For the text-containing cell, return its midpoint in (x, y) coordinate format. 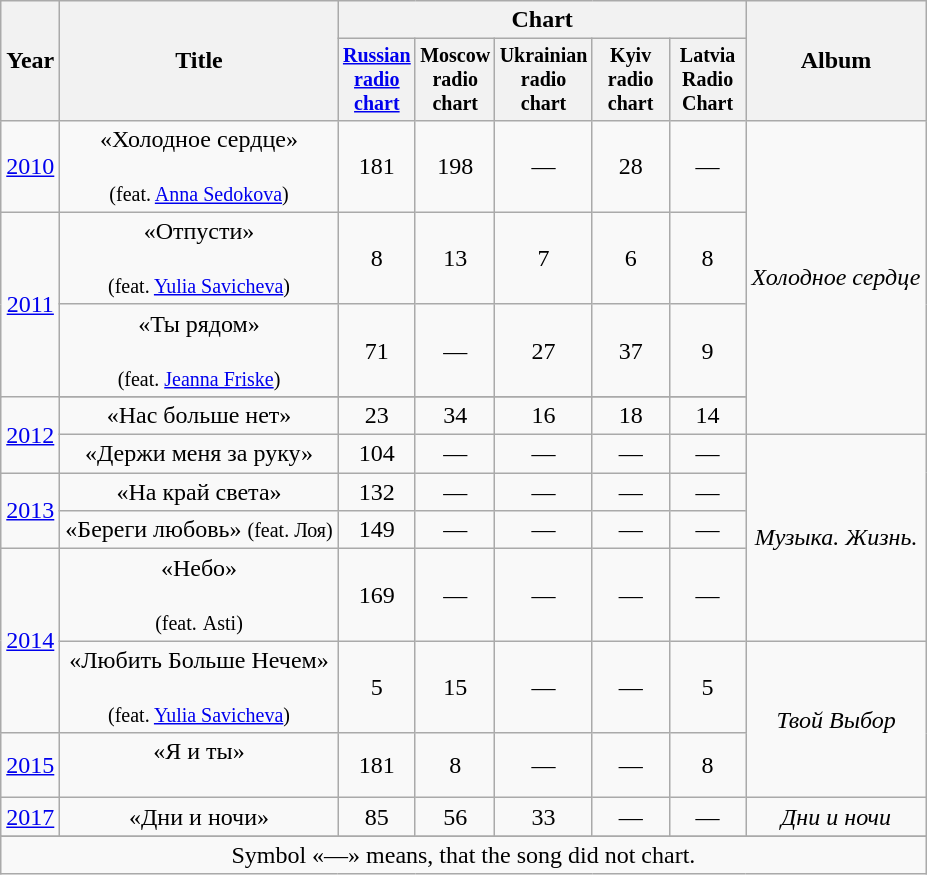
Title (199, 61)
71 (376, 350)
«На край света» (199, 492)
«Береги любовь» (feat. Лоя) (199, 530)
2015 (30, 766)
2010 (30, 166)
«Дни и ночи» (199, 817)
«Держи меня за руку» (199, 454)
34 (454, 415)
Year (30, 61)
«Ты рядом»(feat. Jeanna Friske) (199, 350)
Холодное сердце (836, 277)
149 (376, 530)
85 (376, 817)
Дни и ночи (836, 817)
Moscow radio chart (454, 80)
198 (454, 166)
Album (836, 61)
27 (544, 350)
7 (544, 258)
15 (454, 687)
9 (708, 350)
Ukrainian radio chart (544, 80)
«Отпусти»(feat. Yulia Savicheva) (199, 258)
«Я и ты» (199, 766)
33 (544, 817)
6 (630, 258)
2013 (30, 511)
2014 (30, 641)
Latvia Radio Chart (708, 80)
132 (376, 492)
28 (630, 166)
13 (454, 258)
«Любить Больше Нечем»(feat. Yulia Savicheva) (199, 687)
23 (376, 415)
Symbol «—» means, that the song did not chart. (464, 855)
104 (376, 454)
14 (708, 415)
16 (544, 415)
2012 (30, 434)
56 (454, 817)
37 (630, 350)
169 (376, 595)
18 (630, 415)
2017 (30, 817)
«Холодное сердце»(feat. Anna Sedokova) (199, 166)
2011 (30, 304)
Kyiv radio chart (630, 80)
Музыка. Жизнь. (836, 538)
«Небо»(feat. Asti) (199, 595)
Твой Выбор (836, 720)
«Нас больше нет» (199, 415)
Chart (542, 20)
Russian radio chart (376, 80)
